Search for the cell housing the specified text and yield its (X, Y) center coordinate. 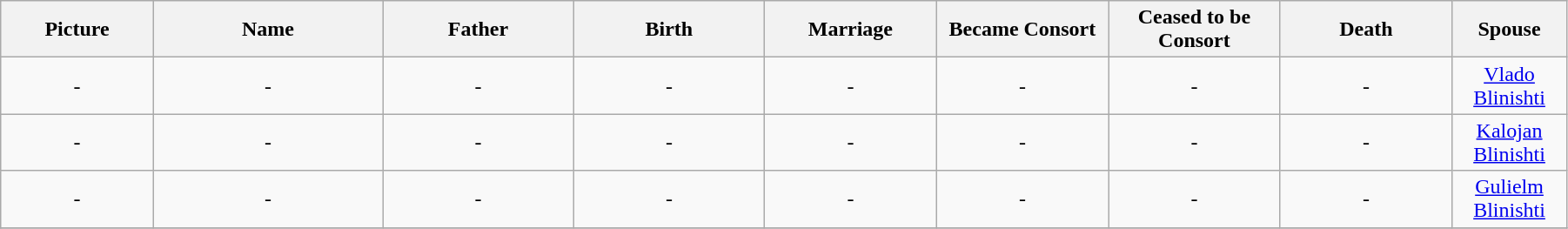
Became Consort (1022, 30)
Marriage (851, 30)
Ceased to be Consort (1195, 30)
Father (479, 30)
Spouse (1510, 30)
Vlado Blinishti (1510, 85)
Name (268, 30)
Kalojan Blinishti (1510, 143)
Death (1366, 30)
Picture (77, 30)
Birth (668, 30)
Gulielm Blinishti (1510, 199)
